For the text-containing cell, return its midpoint in (X, Y) coordinate format. 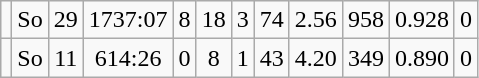
11 (66, 58)
0.928 (422, 20)
958 (366, 20)
4.20 (316, 58)
0.890 (422, 58)
2.56 (316, 20)
74 (272, 20)
3 (242, 20)
349 (366, 58)
43 (272, 58)
1 (242, 58)
614:26 (128, 58)
1737:07 (128, 20)
29 (66, 20)
18 (214, 20)
